Extract the [X, Y] coordinate from the center of the cell holding the provided text.  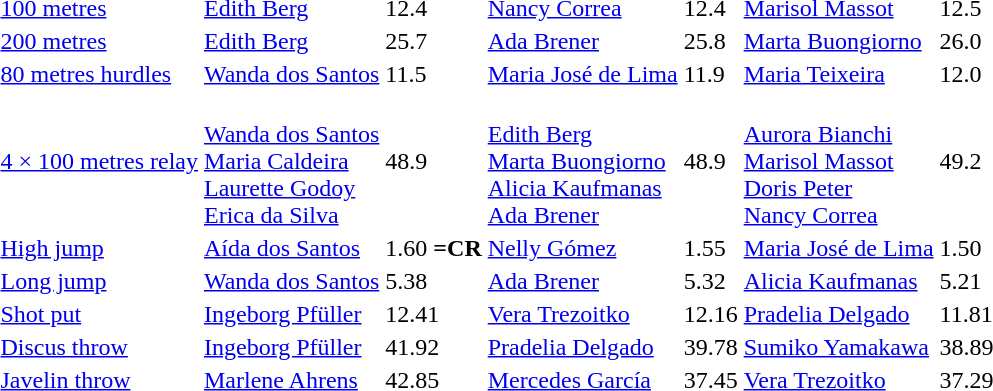
1.60 =CR [434, 248]
5.38 [434, 281]
41.92 [434, 347]
Aída dos Santos [291, 248]
Wanda dos SantosMaria CaldeiraLaurette GodoyErica da Silva [291, 161]
11.9 [710, 74]
25.8 [710, 41]
25.7 [434, 41]
Sumiko Yamakawa [838, 347]
39.78 [710, 347]
Edith Berg [291, 41]
5.32 [710, 281]
Vera Trezoitko [582, 314]
12.16 [710, 314]
12.41 [434, 314]
Aurora BianchiMarisol MassotDoris PeterNancy Correa [838, 161]
11.5 [434, 74]
Maria Teixeira [838, 74]
Alicia Kaufmanas [838, 281]
Edith BergMarta BuongiornoAlicia KaufmanasAda Brener [582, 161]
1.55 [710, 248]
Nelly Gómez [582, 248]
Marta Buongiorno [838, 41]
